Scan for the cell matching the given text and deliver its (X, Y) coordinate at center. 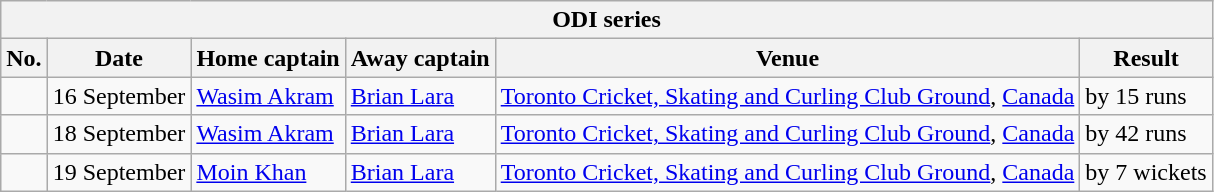
Away captain (420, 58)
ODI series (606, 20)
16 September (119, 96)
by 15 runs (1146, 96)
Home captain (268, 58)
19 September (119, 172)
by 42 runs (1146, 134)
No. (24, 58)
by 7 wickets (1146, 172)
Date (119, 58)
Venue (788, 58)
Result (1146, 58)
Moin Khan (268, 172)
18 September (119, 134)
